Pinpoint the cell where the given text exists, returning its [X, Y] midpoint coordinate. 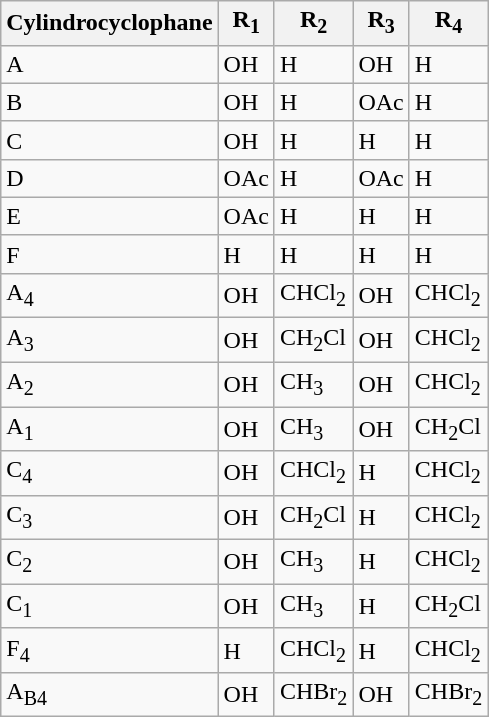
C [110, 140]
A4 [110, 295]
A3 [110, 340]
A2 [110, 384]
Cylindrocyclophane [110, 23]
AB4 [110, 695]
C2 [110, 562]
D [110, 178]
C4 [110, 473]
B [110, 102]
R1 [246, 23]
F [110, 254]
C1 [110, 606]
A1 [110, 428]
R2 [313, 23]
E [110, 216]
R3 [381, 23]
C3 [110, 517]
A [110, 64]
F4 [110, 650]
R4 [448, 23]
